Identify which cell holds the provided text, then report its (X, Y) central coordinate. 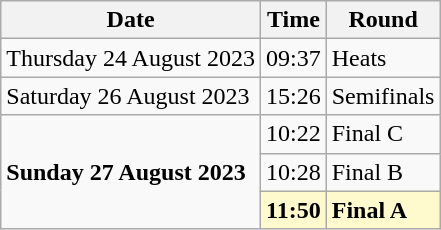
Final C (383, 134)
15:26 (293, 96)
Time (293, 20)
Round (383, 20)
Sunday 27 August 2023 (131, 172)
Thursday 24 August 2023 (131, 58)
10:28 (293, 172)
09:37 (293, 58)
Final B (383, 172)
10:22 (293, 134)
Saturday 26 August 2023 (131, 96)
Semifinals (383, 96)
Final A (383, 210)
Date (131, 20)
11:50 (293, 210)
Heats (383, 58)
